Extract the [X, Y] coordinate from the center of the cell holding the provided text.  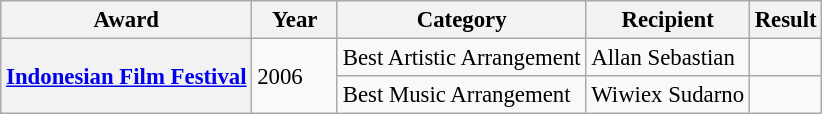
Best Music Arrangement [461, 95]
Award [126, 20]
Indonesian Film Festival [126, 76]
Wiwiex Sudarno [668, 95]
Allan Sebastian [668, 58]
Best Artistic Arrangement [461, 58]
Result [786, 20]
Year [295, 20]
2006 [295, 76]
Recipient [668, 20]
Category [461, 20]
